Output the [X, Y] coordinate of the center of the cell containing the given text.  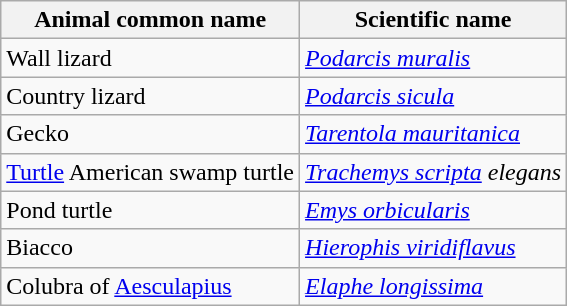
Emys orbicularis [434, 210]
Elaphe longissima [434, 286]
Biacco [150, 248]
Scientific name [434, 20]
Podarcis muralis [434, 58]
Pond turtle [150, 210]
Tarentola mauritanica [434, 134]
Colubra of Aesculapius [150, 286]
Animal common name [150, 20]
Trachemys scripta elegans [434, 172]
Wall lizard [150, 58]
Turtle American swamp turtle [150, 172]
Podarcis sicula [434, 96]
Country lizard [150, 96]
Hierophis viridiflavus [434, 248]
Gecko [150, 134]
